Capture the cell that displays the provided text and extract its (x, y) central coordinate. 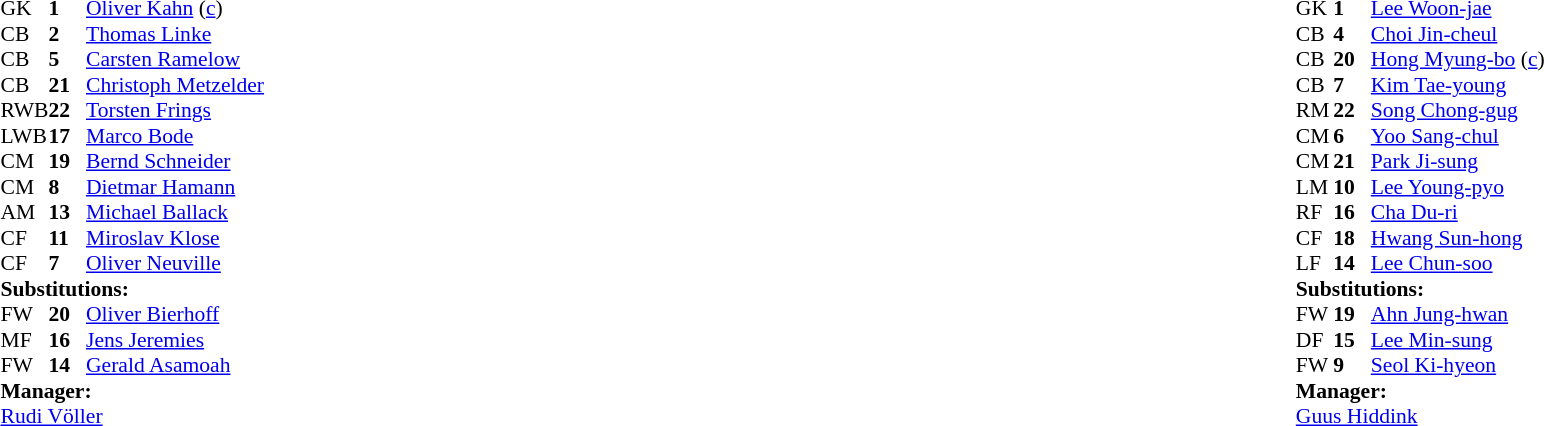
LF (1315, 263)
Michael Ballack (175, 213)
MF (24, 340)
Thomas Linke (175, 34)
Miroslav Klose (175, 238)
DF (1315, 340)
Christoph Metzelder (175, 85)
RM (1315, 111)
10 (1352, 187)
13 (67, 213)
18 (1352, 238)
5 (67, 59)
Carsten Ramelow (175, 59)
17 (67, 136)
Torsten Frings (175, 111)
Substitutions: (132, 289)
Marco Bode (175, 136)
15 (1352, 340)
2 (67, 34)
4 (1352, 34)
Oliver Bierhoff (175, 315)
6 (1352, 136)
LM (1315, 187)
11 (67, 238)
Oliver Neuville (175, 263)
RF (1315, 213)
8 (67, 187)
Jens Jeremies (175, 340)
Manager: (132, 391)
LWB (24, 136)
Bernd Schneider (175, 161)
9 (1352, 365)
Dietmar Hamann (175, 187)
RWB (24, 111)
AM (24, 213)
Gerald Asamoah (175, 365)
